Identify which cell holds the provided text, then report its (x, y) central coordinate. 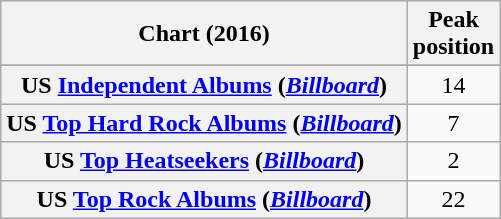
Peakposition (453, 34)
22 (453, 199)
7 (453, 123)
Chart (2016) (204, 34)
US Top Heatseekers (Billboard) (204, 161)
14 (453, 85)
2 (453, 161)
US Top Hard Rock Albums (Billboard) (204, 123)
US Top Rock Albums (Billboard) (204, 199)
US Independent Albums (Billboard) (204, 85)
